Capture the cell that displays the provided text and extract its [x, y] central coordinate. 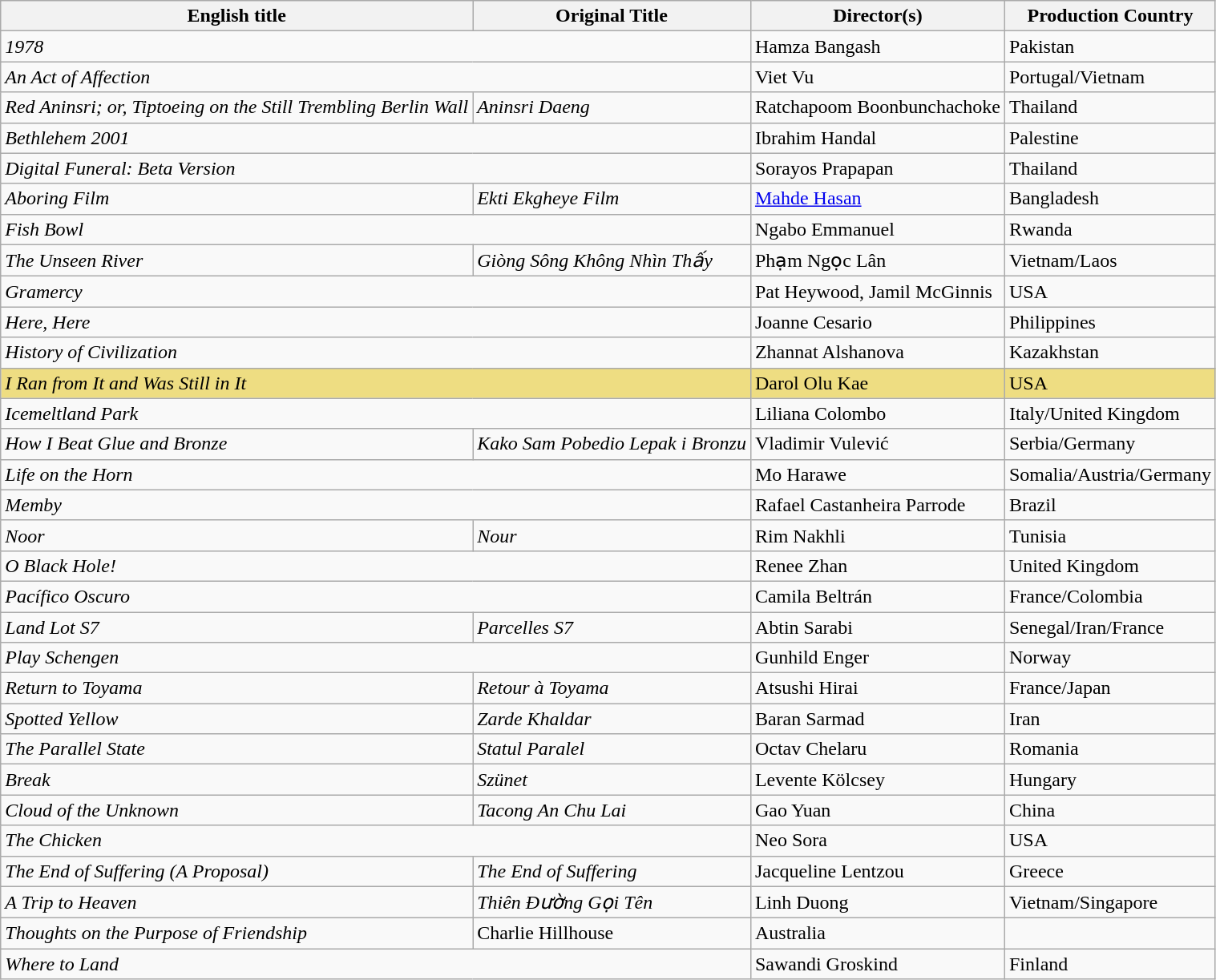
Spotted Yellow [237, 719]
Aboring Film [237, 199]
Finland [1109, 964]
Pacífico Oscuro [376, 596]
Levente Kölcsey [877, 780]
Production Country [1109, 16]
Octav Chelaru [877, 749]
Red Aninsri; or, Tiptoeing on the Still Trembling Berlin Wall [237, 107]
Italy/United Kingdom [1109, 413]
Life on the Horn [376, 474]
Joanne Cesario [877, 322]
Gramercy [376, 292]
Abtin Sarabi [877, 627]
I Ran from It and Was Still in It [376, 383]
History of Civilization [376, 353]
Hamza Bangash [877, 46]
Thoughts on the Purpose of Friendship [237, 934]
Kako Sam Pobedio Lepak i Bronzu [612, 444]
Pat Heywood, Jamil McGinnis [877, 292]
Director(s) [877, 16]
Ratchapoom Boonbunchachoke [877, 107]
Rim Nakhli [877, 535]
Giòng Sông Không Nhìn Thấy [612, 260]
Neo Sora [877, 841]
Australia [877, 934]
Cloud of the Unknown [237, 810]
Viet Vu [877, 77]
Ngabo Emmanuel [877, 229]
English title [237, 16]
Sorayos Prapapan [877, 168]
Kazakhstan [1109, 353]
Statul Paralel [612, 749]
Pakistan [1109, 46]
O Black Hole! [376, 566]
The Chicken [376, 841]
Ekti Ekgheye Film [612, 199]
Iran [1109, 719]
An Act of Affection [376, 77]
A Trip to Heaven [237, 902]
How I Beat Glue and Bronze [237, 444]
Digital Funeral: Beta Version [376, 168]
1978 [376, 46]
Noor [237, 535]
Liliana Colombo [877, 413]
Ibrahim Handal [877, 138]
Gunhild Enger [877, 658]
Land Lot S7 [237, 627]
Break [237, 780]
Camila Beltrán [877, 596]
Renee Zhan [877, 566]
Parcelles S7 [612, 627]
Atsushi Hirai [877, 688]
Brazil [1109, 505]
Portugal/Vietnam [1109, 77]
Fish Bowl [376, 229]
Original Title [612, 16]
Serbia/Germany [1109, 444]
Vladimir Vulević [877, 444]
Philippines [1109, 322]
France/Japan [1109, 688]
Phạm Ngọc Lân [877, 260]
The End of Suffering [612, 871]
Mo Harawe [877, 474]
Zarde Khaldar [612, 719]
Vietnam/Singapore [1109, 902]
Norway [1109, 658]
Here, Here [376, 322]
Zhannat Alshanova [877, 353]
The Parallel State [237, 749]
Greece [1109, 871]
Tacong An Chu Lai [612, 810]
Baran Sarmad [877, 719]
Charlie Hillhouse [612, 934]
The End of Suffering (A Proposal) [237, 871]
Retour à Toyama [612, 688]
Hungary [1109, 780]
Return to Toyama [237, 688]
Thiên Đường Gọi Tên [612, 902]
France/Colombia [1109, 596]
Palestine [1109, 138]
Linh Duong [877, 902]
United Kingdom [1109, 566]
China [1109, 810]
Nour [612, 535]
Bethlehem 2001 [376, 138]
Memby [376, 505]
Romania [1109, 749]
Darol Olu Kae [877, 383]
Somalia/Austria/Germany [1109, 474]
Play Schengen [376, 658]
Gao Yuan [877, 810]
Szünet [612, 780]
Sawandi Groskind [877, 964]
The Unseen River [237, 260]
Vietnam/Laos [1109, 260]
Where to Land [376, 964]
Rwanda [1109, 229]
Aninsri Daeng [612, 107]
Rafael Castanheira Parrode [877, 505]
Tunisia [1109, 535]
Bangladesh [1109, 199]
Jacqueline Lentzou [877, 871]
Icemeltland Park [376, 413]
Mahde Hasan [877, 199]
Senegal/Iran/France [1109, 627]
